From the cell containing the given text, extract its center point as (X, Y) coordinate. 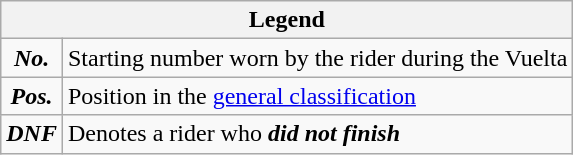
Legend (287, 20)
DNF (32, 134)
Denotes a rider who did not finish (317, 134)
No. (32, 58)
Position in the general classification (317, 96)
Starting number worn by the rider during the Vuelta (317, 58)
Pos. (32, 96)
